Detect which cell encompasses the target text, then output its [x, y] center coordinate. 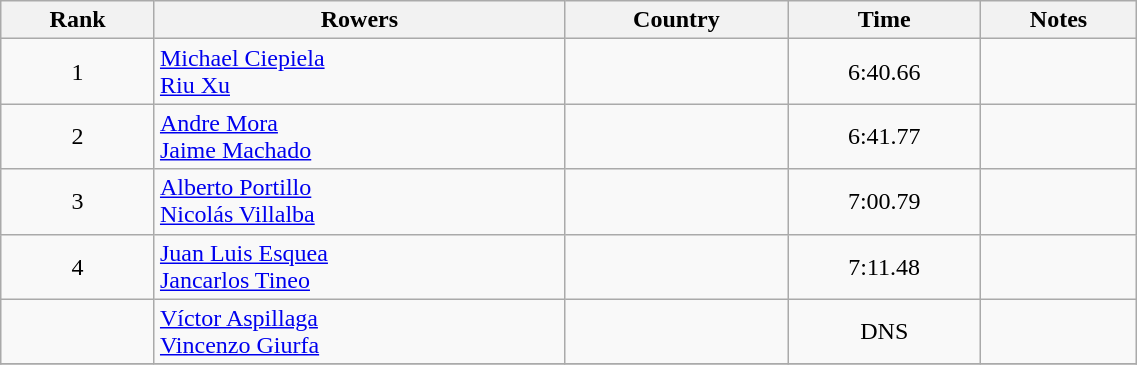
Notes [1058, 20]
7:11.48 [884, 266]
2 [78, 136]
Víctor AspillagaVincenzo Giurfa [359, 332]
Time [884, 20]
6:40.66 [884, 72]
4 [78, 266]
1 [78, 72]
Andre MoraJaime Machado [359, 136]
DNS [884, 332]
Juan Luis EsqueaJancarlos Tineo [359, 266]
6:41.77 [884, 136]
Alberto PortilloNicolás Villalba [359, 202]
3 [78, 202]
Rowers [359, 20]
Rank [78, 20]
Michael CiepielaRiu Xu [359, 72]
7:00.79 [884, 202]
Country [676, 20]
